From the cell containing the given text, extract its center point as (X, Y) coordinate. 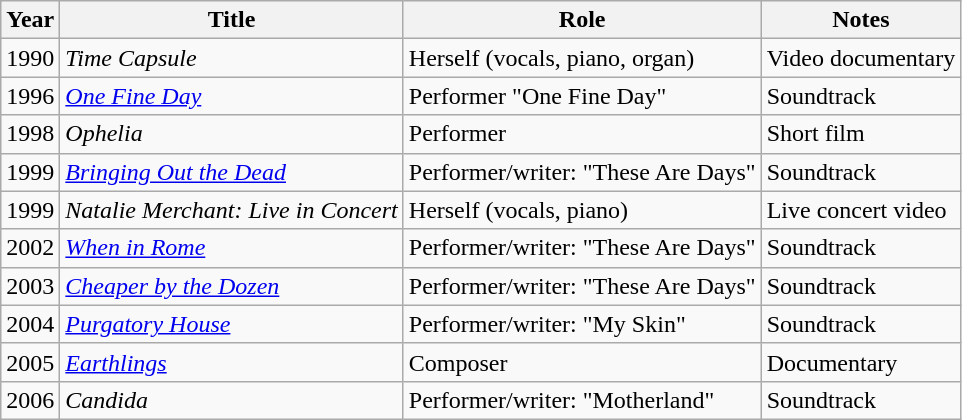
Video documentary (861, 58)
Documentary (861, 362)
1998 (30, 134)
Ophelia (232, 134)
Performer/writer: "Motherland" (582, 400)
Title (232, 20)
1996 (30, 96)
Performer/writer: "My Skin" (582, 324)
Notes (861, 20)
One Fine Day (232, 96)
2003 (30, 286)
When in Rome (232, 248)
2004 (30, 324)
2005 (30, 362)
Natalie Merchant: Live in Concert (232, 210)
Role (582, 20)
Herself (vocals, piano, organ) (582, 58)
2002 (30, 248)
1990 (30, 58)
Composer (582, 362)
Year (30, 20)
Herself (vocals, piano) (582, 210)
Performer "One Fine Day" (582, 96)
Short film (861, 134)
Purgatory House (232, 324)
Live concert video (861, 210)
Time Capsule (232, 58)
Cheaper by the Dozen (232, 286)
Performer (582, 134)
Candida (232, 400)
Bringing Out the Dead (232, 172)
Earthlings (232, 362)
2006 (30, 400)
